Return the (X, Y) coordinate for the center point of the cell that contains the specified text.  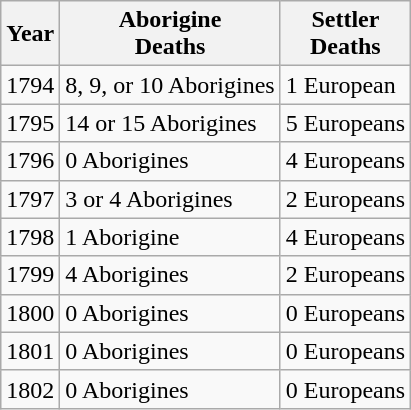
4 Aborigines (170, 275)
AborigineDeaths (170, 34)
1799 (30, 275)
SettlerDeaths (345, 34)
8, 9, or 10 Aborigines (170, 85)
1802 (30, 389)
14 or 15 Aborigines (170, 123)
1 Aborigine (170, 237)
1796 (30, 161)
1797 (30, 199)
1801 (30, 351)
Year (30, 34)
1 European (345, 85)
1798 (30, 237)
3 or 4 Aborigines (170, 199)
5 Europeans (345, 123)
1794 (30, 85)
1795 (30, 123)
1800 (30, 313)
